Extract the [X, Y] coordinate from the center of the cell holding the provided text.  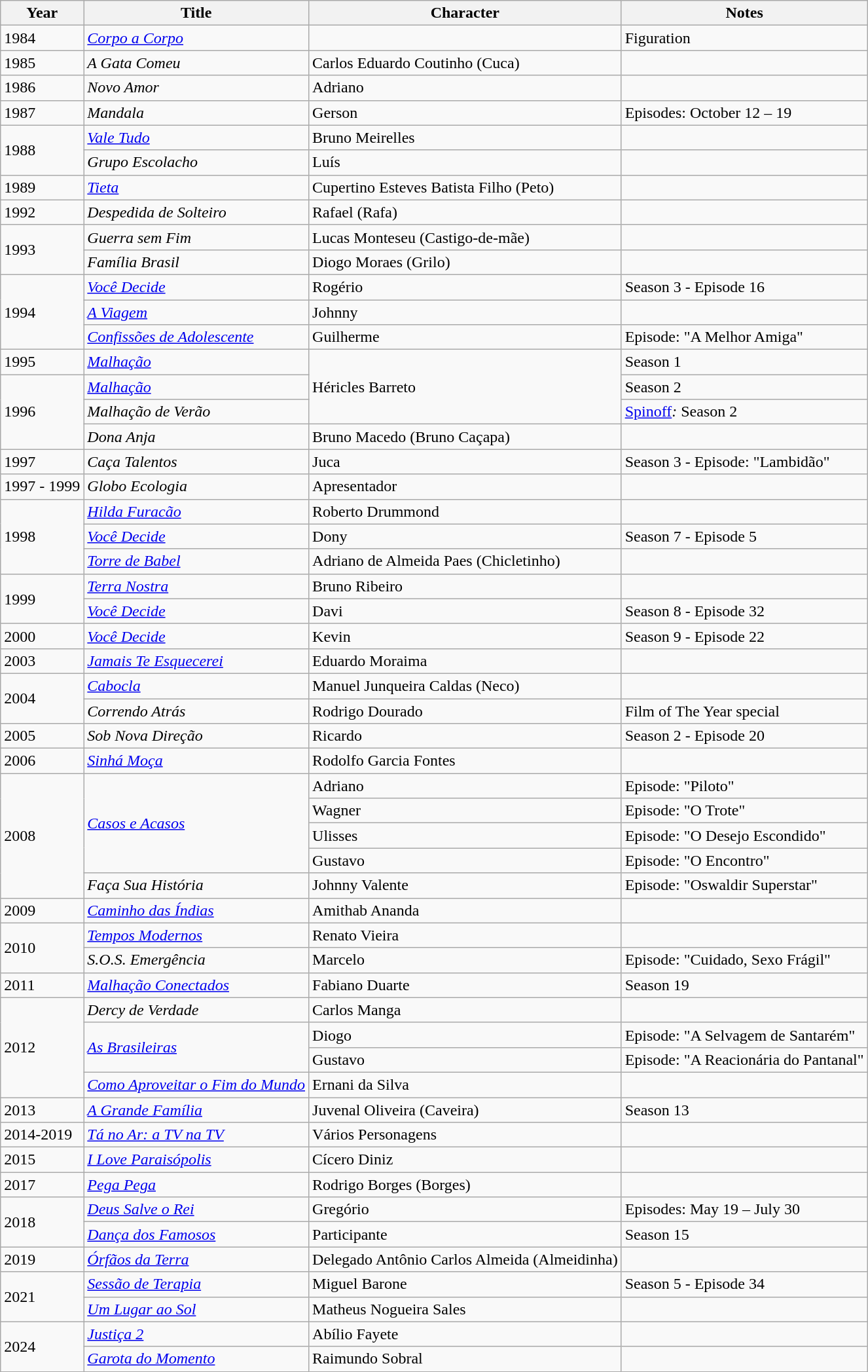
Episode: "O Desejo Escondido" [744, 836]
Amithab Ananda [465, 910]
1989 [42, 187]
Juvenal Oliveira (Caveira) [465, 1110]
2021 [42, 1297]
2013 [42, 1110]
Garota do Momento [196, 1359]
Confissões de Adolescente [196, 337]
Juca [465, 462]
1998 [42, 536]
Kevin [465, 636]
Episode: "A Melhor Amiga" [744, 337]
Guilherme [465, 337]
Faça Sua História [196, 885]
Vale Tudo [196, 138]
Bruno Ribeiro [465, 586]
Episodes: October 12 – 19 [744, 113]
Novo Amor [196, 88]
Episode: "Oswaldir Superstar" [744, 885]
Despedida de Solteiro [196, 212]
Tempos Modernos [196, 935]
Season 3 - Episode 16 [744, 287]
Season 9 - Episode 22 [744, 636]
Lucas Monteseu (Castigo-de-mãe) [465, 237]
Participante [465, 1234]
2014-2019 [42, 1135]
Grupo Escolacho [196, 162]
Season 5 - Episode 34 [744, 1284]
Season 2 [744, 387]
Órfãos da Terra [196, 1259]
Episode: "O Trote" [744, 811]
Terra Nostra [196, 586]
1993 [42, 250]
1992 [42, 212]
I Love Paraisópolis [196, 1160]
Episode: "O Encontro" [744, 861]
Year [42, 13]
Episode: "Piloto" [744, 786]
Malhação Conectados [196, 985]
Globo Ecologia [196, 487]
Dony [465, 536]
A Grande Família [196, 1110]
Diogo Moraes (Grilo) [465, 262]
Corpo a Corpo [196, 38]
2005 [42, 736]
Season 8 - Episode 32 [744, 611]
Delegado Antônio Carlos Almeida (Almeidinha) [465, 1259]
Cupertino Esteves Batista Filho (Peto) [465, 187]
Episode: "A Reacionária do Pantanal" [744, 1060]
Hilda Furacão [196, 511]
Carlos Manga [465, 1010]
Season 1 [744, 362]
Season 15 [744, 1234]
Luís [465, 162]
Notes [744, 13]
2003 [42, 661]
Cabocla [196, 686]
Film of The Year special [744, 711]
Rodolfo Garcia Fontes [465, 761]
Cícero Diniz [465, 1160]
A Viagem [196, 312]
2006 [42, 761]
1997 - 1999 [42, 487]
Matheus Nogueira Sales [465, 1309]
Caminho das Índias [196, 910]
Como Aproveitar o Fim do Mundo [196, 1085]
Jamais Te Esquecerei [196, 661]
Guerra sem Fim [196, 237]
Episode: "A Selvagem de Santarém" [744, 1035]
Fabiano Duarte [465, 985]
Rogério [465, 287]
Carlos Eduardo Coutinho (Cuca) [465, 63]
1987 [42, 113]
Bruno Meirelles [465, 138]
2018 [42, 1222]
Ulisses [465, 836]
Season 7 - Episode 5 [744, 536]
Rodrigo Dourado [465, 711]
Ernani da Silva [465, 1085]
1985 [42, 63]
1984 [42, 38]
S.O.S. Emergência [196, 960]
Justiça 2 [196, 1334]
Episodes: May 19 – July 30 [744, 1210]
Title [196, 13]
Figuration [744, 38]
1999 [42, 599]
Mandala [196, 113]
A Gata Comeu [196, 63]
1996 [42, 412]
1997 [42, 462]
2015 [42, 1160]
Bruno Macedo (Bruno Caçapa) [465, 437]
Season 13 [744, 1110]
Tá no Ar: a TV na TV [196, 1135]
Caça Talentos [196, 462]
Sessão de Terapia [196, 1284]
Miguel Barone [465, 1284]
1995 [42, 362]
Sob Nova Direção [196, 736]
2000 [42, 636]
2024 [42, 1346]
2019 [42, 1259]
Raimundo Sobral [465, 1359]
2009 [42, 910]
Família Brasil [196, 262]
2017 [42, 1185]
Season 2 - Episode 20 [744, 736]
Casos e Acasos [196, 823]
Sinhá Moça [196, 761]
Dança dos Famosos [196, 1234]
1986 [42, 88]
Héricles Barreto [465, 387]
Gregório [465, 1210]
Apresentador [465, 487]
Johnny [465, 312]
Manuel Junqueira Caldas (Neco) [465, 686]
1994 [42, 312]
Abílio Fayete [465, 1334]
Pega Pega [196, 1185]
2008 [42, 836]
Diogo [465, 1035]
Adriano de Almeida Paes (Chicletinho) [465, 561]
2011 [42, 985]
Ricardo [465, 736]
Roberto Drummond [465, 511]
Malhação de Verão [196, 412]
As Brasileiras [196, 1047]
Davi [465, 611]
Season 3 - Episode: "Lambidão" [744, 462]
Eduardo Moraima [465, 661]
Renato Vieira [465, 935]
Season 19 [744, 985]
Marcelo [465, 960]
Dercy de Verdade [196, 1010]
1988 [42, 150]
Rodrigo Borges (Borges) [465, 1185]
2004 [42, 698]
Correndo Atrás [196, 711]
Vários Personagens [465, 1135]
Rafael (Rafa) [465, 212]
Wagner [465, 811]
Deus Salve o Rei [196, 1210]
Tieta [196, 187]
Johnny Valente [465, 885]
Spinoff: Season 2 [744, 412]
2010 [42, 948]
Torre de Babel [196, 561]
Gerson [465, 113]
2012 [42, 1047]
Character [465, 13]
Dona Anja [196, 437]
Um Lugar ao Sol [196, 1309]
Episode: "Cuidado, Sexo Frágil" [744, 960]
